For the text-containing cell, return its midpoint in (X, Y) coordinate format. 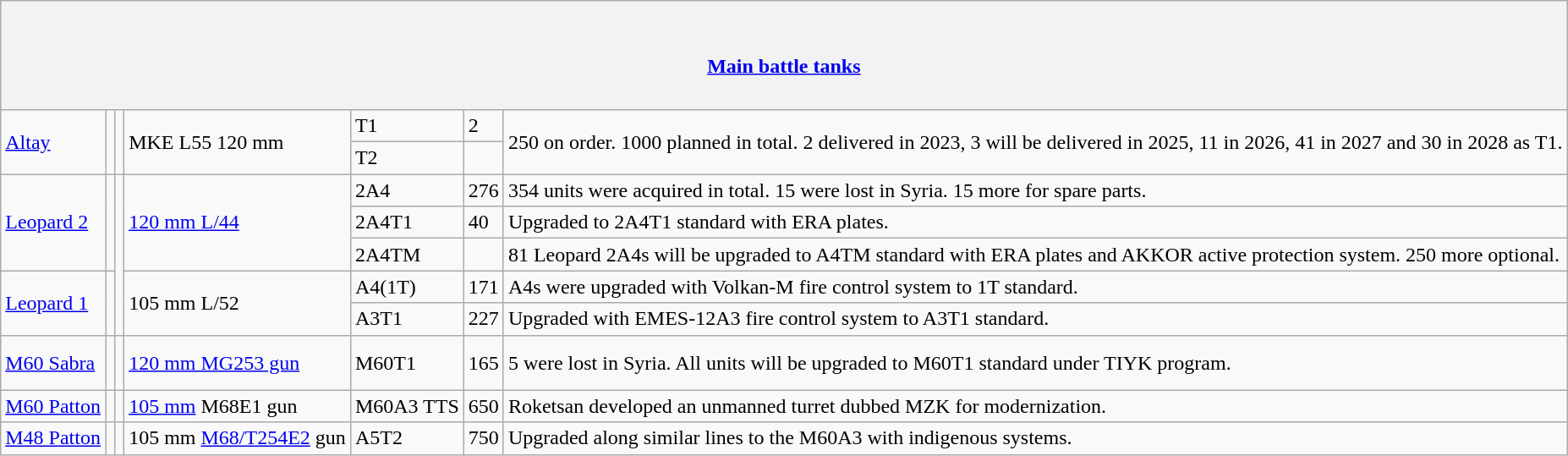
Upgraded along similar lines to the M60A3 with indigenous systems. (1035, 438)
A5T2 (407, 438)
T1 (407, 126)
120 mm MG253 gun (238, 362)
Roketsan developed an unmanned turret dubbed MZK for modernization. (1035, 406)
Upgraded to 2A4T1 standard with ERA plates. (1035, 223)
2A4 (407, 190)
M60 Patton (53, 406)
2 (484, 126)
Leopard 2 (53, 223)
354 units were acquired in total. 15 were lost in Syria. 15 more for spare parts. (1035, 190)
M48 Patton (53, 438)
250 on order. 1000 planned in total. 2 delivered in 2023, 3 will be delivered in 2025, 11 in 2026, 41 in 2027 and 30 in 2028 as T1. (1035, 142)
750 (484, 438)
A4(1T) (407, 287)
M60 Sabra (53, 362)
2A4T1 (407, 223)
M60T1 (407, 362)
Leopard 1 (53, 303)
650 (484, 406)
2A4TM (407, 255)
171 (484, 287)
Altay (53, 142)
40 (484, 223)
105 mm M68/T254E2 gun (238, 438)
M60A3 TTS (407, 406)
MKE L55 120 mm (238, 142)
81 Leopard 2A4s will be upgraded to A4TM standard with ERA plates and AKKOR active protection system. 250 more optional. (1035, 255)
276 (484, 190)
Upgraded with EMES-12A3 fire control system to A3T1 standard. (1035, 319)
A3T1 (407, 319)
120 mm L/44 (238, 223)
165 (484, 362)
105 mm L/52 (238, 303)
A4s were upgraded with Volkan-M fire control system to 1T standard. (1035, 287)
227 (484, 319)
T2 (407, 158)
5 were lost in Syria. All units will be upgraded to M60T1 standard under TIYK program. (1035, 362)
105 mm M68E1 gun (238, 406)
Main battle tanks (784, 56)
